Capture the cell that displays the provided text and extract its (X, Y) central coordinate. 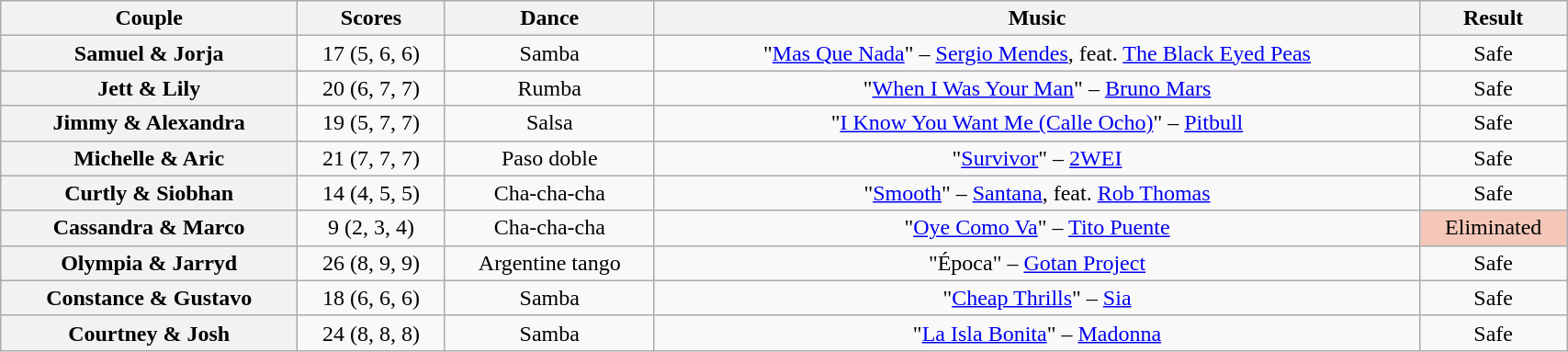
14 (4, 5, 5) (371, 193)
21 (7, 7, 7) (371, 158)
Samuel & Jorja (149, 53)
Paso doble (549, 158)
26 (8, 9, 9) (371, 263)
9 (2, 3, 4) (371, 228)
"Smooth" – Santana, feat. Rob Thomas (1037, 193)
Music (1037, 18)
"Mas Que Nada" – Sergio Mendes, feat. The Black Eyed Peas (1037, 53)
Result (1494, 18)
Cassandra & Marco (149, 228)
17 (5, 6, 6) (371, 53)
Michelle & Aric (149, 158)
Salsa (549, 123)
Courtney & Josh (149, 333)
Eliminated (1494, 228)
"Oye Como Va" – Tito Puente (1037, 228)
"Survivor" – 2WEI (1037, 158)
Couple (149, 18)
Rumba (549, 88)
Jett & Lily (149, 88)
18 (6, 6, 6) (371, 298)
"When I Was Your Man" – Bruno Mars (1037, 88)
Jimmy & Alexandra (149, 123)
"I Know You Want Me (Calle Ocho)" – Pitbull (1037, 123)
Argentine tango (549, 263)
Olympia & Jarryd (149, 263)
Curtly & Siobhan (149, 193)
"Cheap Thrills" – Sia (1037, 298)
20 (6, 7, 7) (371, 88)
24 (8, 8, 8) (371, 333)
Dance (549, 18)
"La Isla Bonita" – Madonna (1037, 333)
"Época" – Gotan Project (1037, 263)
19 (5, 7, 7) (371, 123)
Constance & Gustavo (149, 298)
Scores (371, 18)
